Return the [x, y] coordinate for the center point of the cell that contains the specified text.  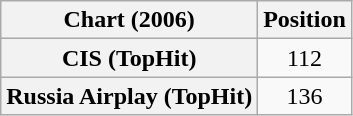
136 [305, 96]
Russia Airplay (TopHit) [130, 96]
112 [305, 58]
CIS (TopHit) [130, 58]
Position [305, 20]
Chart (2006) [130, 20]
